Return the [x, y] coordinate for the center point of the cell that contains the specified text.  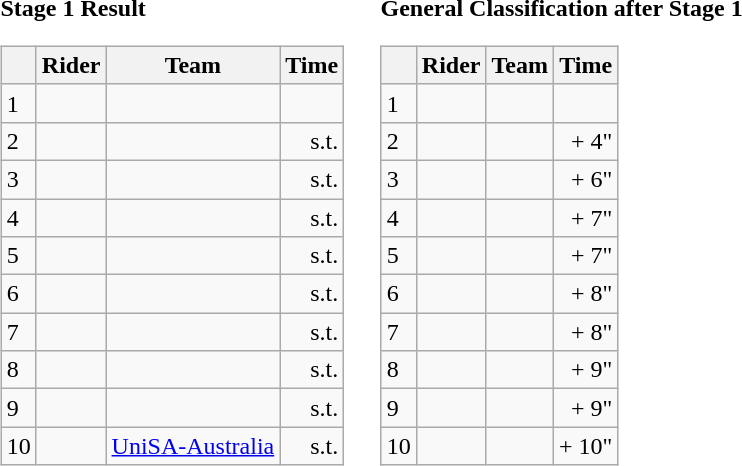
+ 6" [586, 179]
+ 4" [586, 141]
UniSA-Australia [193, 446]
+ 10" [586, 446]
